Output the (X, Y) coordinate of the center of the cell containing the given text.  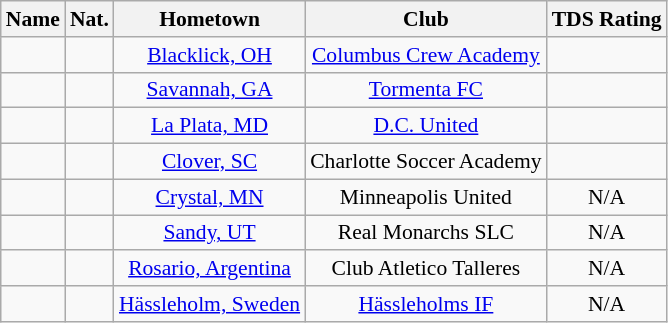
Charlotte Soccer Academy (426, 162)
Rosario, Argentina (210, 269)
Nat. (90, 19)
Blacklick, OH (210, 55)
D.C. United (426, 126)
Sandy, UT (210, 233)
Tormenta FC (426, 90)
Minneapolis United (426, 197)
Columbus Crew Academy (426, 55)
Hässleholm, Sweden (210, 304)
Club Atletico Talleres (426, 269)
Real Monarchs SLC (426, 233)
Crystal, MN (210, 197)
Club (426, 19)
Clover, SC (210, 162)
TDS Rating (607, 19)
Hässleholms IF (426, 304)
La Plata, MD (210, 126)
Savannah, GA (210, 90)
Name (33, 19)
Hometown (210, 19)
